Identify which cell holds the provided text, then report its [x, y] central coordinate. 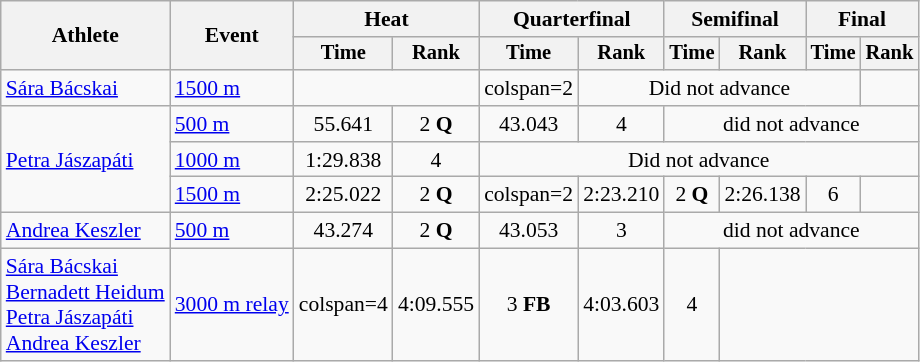
1000 m [232, 160]
2:25.022 [344, 195]
Petra Jászapáti [86, 160]
Quarterfinal [572, 19]
colspan=4 [344, 305]
Sára Bácskai [86, 88]
43.274 [344, 231]
3000 m relay [232, 305]
6 [834, 195]
Andrea Keszler [86, 231]
Event [232, 36]
Semifinal [734, 19]
1:29.838 [344, 160]
Final [862, 19]
55.641 [344, 124]
Heat [386, 19]
3 FB [528, 305]
2:23.210 [621, 195]
4:03.603 [621, 305]
Athlete [86, 36]
3 [621, 231]
4:09.555 [436, 305]
43.053 [528, 231]
2:26.138 [762, 195]
Sára BácskaiBernadett HeidumPetra JászapátiAndrea Keszler [86, 305]
43.043 [528, 124]
